Search for the cell housing the specified text and yield its [x, y] center coordinate. 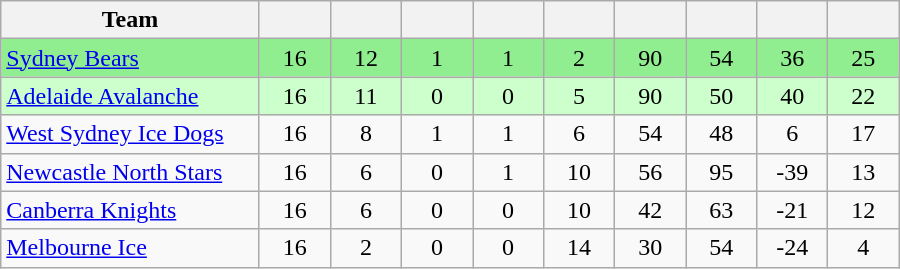
50 [722, 96]
30 [650, 248]
95 [722, 172]
Newcastle North Stars [130, 172]
-39 [792, 172]
Adelaide Avalanche [130, 96]
-21 [792, 210]
22 [864, 96]
-24 [792, 248]
Melbourne Ice [130, 248]
48 [722, 134]
42 [650, 210]
14 [580, 248]
36 [792, 58]
40 [792, 96]
5 [580, 96]
13 [864, 172]
West Sydney Ice Dogs [130, 134]
17 [864, 134]
Team [130, 20]
11 [366, 96]
4 [864, 248]
63 [722, 210]
56 [650, 172]
Canberra Knights [130, 210]
8 [366, 134]
25 [864, 58]
Sydney Bears [130, 58]
